Locate the cell with the specified text and output its [X, Y] center coordinate. 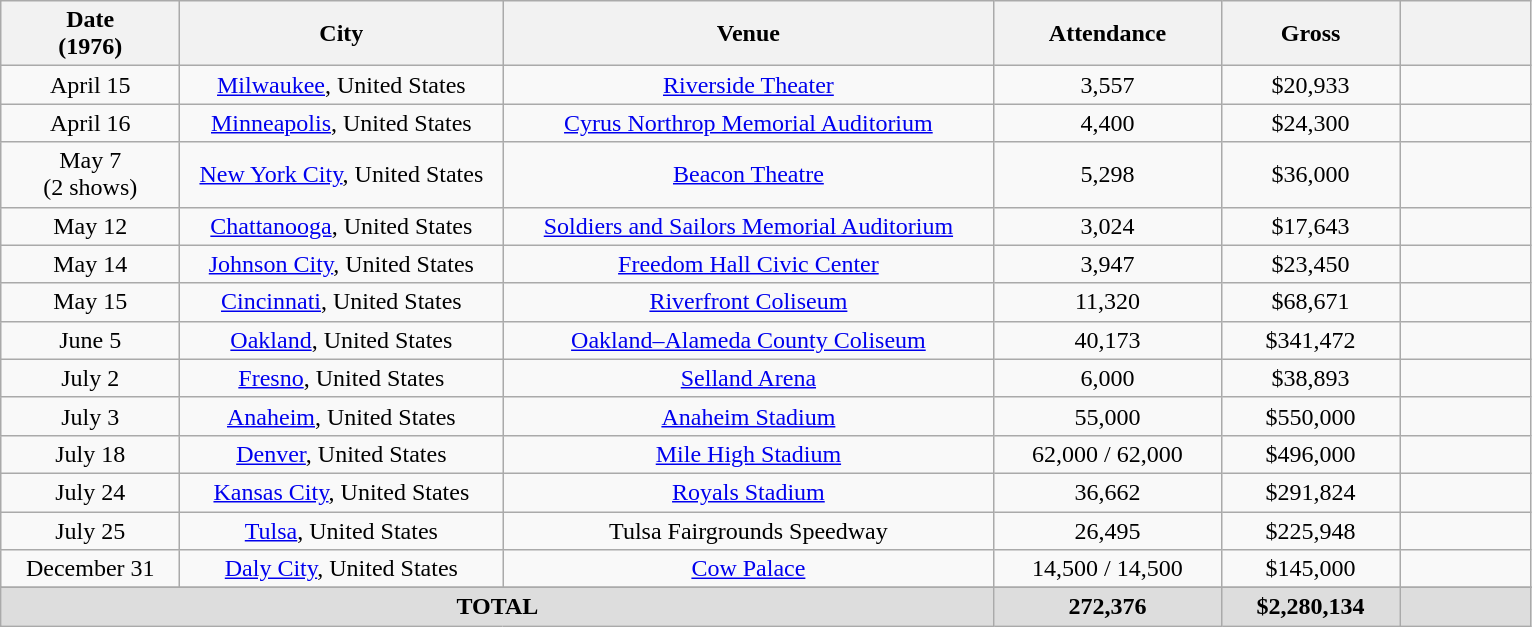
4,400 [1108, 123]
Riverside Theater [748, 85]
May 12 [90, 226]
December 31 [90, 569]
Johnson City, United States [342, 264]
Mile High Stadium [748, 454]
Royals Stadium [748, 492]
36,662 [1108, 492]
Cyrus Northrop Memorial Auditorium [748, 123]
April 16 [90, 123]
$291,824 [1310, 492]
Denver, United States [342, 454]
Anaheim Stadium [748, 416]
3,947 [1108, 264]
5,298 [1108, 174]
TOTAL [498, 607]
Riverfront Coliseum [748, 302]
3,557 [1108, 85]
Freedom Hall Civic Center [748, 264]
July 18 [90, 454]
$20,933 [1310, 85]
$145,000 [1310, 569]
Attendance [1108, 34]
May 7(2 shows) [90, 174]
26,495 [1108, 531]
Tulsa Fairgrounds Speedway [748, 531]
July 2 [90, 378]
July 25 [90, 531]
$38,893 [1310, 378]
Chattanooga, United States [342, 226]
$550,000 [1310, 416]
$341,472 [1310, 340]
Anaheim, United States [342, 416]
11,320 [1108, 302]
Beacon Theatre [748, 174]
$23,450 [1310, 264]
Venue [748, 34]
$225,948 [1310, 531]
Kansas City, United States [342, 492]
May 14 [90, 264]
Minneapolis, United States [342, 123]
July 3 [90, 416]
14,500 / 14,500 [1108, 569]
272,376 [1108, 607]
Fresno, United States [342, 378]
Cincinnati, United States [342, 302]
62,000 / 62,000 [1108, 454]
Oakland, United States [342, 340]
Tulsa, United States [342, 531]
55,000 [1108, 416]
Soldiers and Sailors Memorial Auditorium [748, 226]
$24,300 [1310, 123]
Cow Palace [748, 569]
New York City, United States [342, 174]
3,024 [1108, 226]
6,000 [1108, 378]
Daly City, United States [342, 569]
40,173 [1108, 340]
Milwaukee, United States [342, 85]
July 24 [90, 492]
Oakland–Alameda County Coliseum [748, 340]
$17,643 [1310, 226]
April 15 [90, 85]
City [342, 34]
Selland Arena [748, 378]
Gross [1310, 34]
$496,000 [1310, 454]
Date(1976) [90, 34]
May 15 [90, 302]
$2,280,134 [1310, 607]
$68,671 [1310, 302]
$36,000 [1310, 174]
June 5 [90, 340]
